For the text-containing cell, return its midpoint in (x, y) coordinate format. 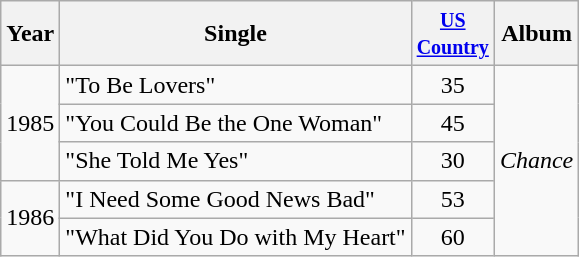
"To Be Lovers" (236, 85)
53 (452, 199)
35 (452, 85)
"I Need Some Good News Bad" (236, 199)
1986 (30, 218)
US Country (452, 34)
"What Did You Do with My Heart" (236, 237)
"You Could Be the One Woman" (236, 123)
Chance (536, 161)
1985 (30, 123)
30 (452, 161)
45 (452, 123)
Single (236, 34)
"She Told Me Yes" (236, 161)
60 (452, 237)
Album (536, 34)
Year (30, 34)
